Find where the given text appears and provide that cell's center as (X, Y) coordinate. 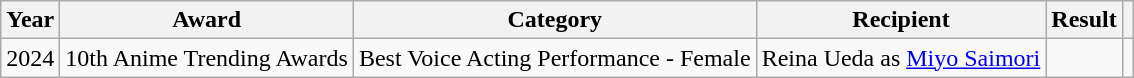
Award (207, 20)
Best Voice Acting Performance - Female (554, 58)
Recipient (901, 20)
10th Anime Trending Awards (207, 58)
Year (30, 20)
2024 (30, 58)
Reina Ueda as Miyo Saimori (901, 58)
Result (1084, 20)
Category (554, 20)
